Extract the [x, y] coordinate from the center of the cell holding the provided text.  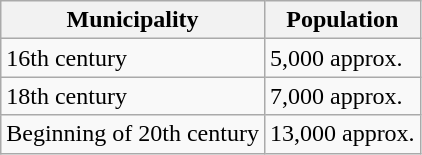
18th century [133, 96]
Beginning of 20th century [133, 134]
Municipality [133, 20]
7,000 approx. [342, 96]
5,000 approx. [342, 58]
16th century [133, 58]
Population [342, 20]
13,000 approx. [342, 134]
